Provide the (x, y) coordinate of the cell's center where the given text is located.  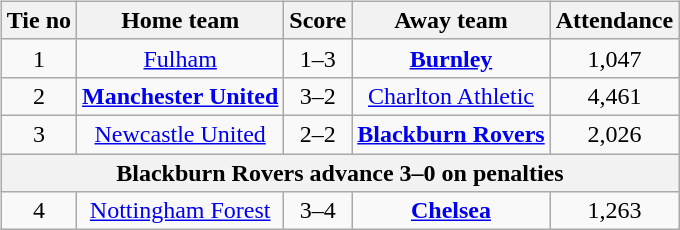
2,026 (614, 134)
3 (38, 134)
1 (38, 58)
Blackburn Rovers advance 3–0 on penalties (340, 173)
Burnley (451, 58)
Blackburn Rovers (451, 134)
Fulham (180, 58)
3–2 (318, 96)
Manchester United (180, 96)
Nottingham Forest (180, 211)
4,461 (614, 96)
Tie no (38, 20)
Attendance (614, 20)
Newcastle United (180, 134)
Charlton Athletic (451, 96)
Home team (180, 20)
Chelsea (451, 211)
4 (38, 211)
2–2 (318, 134)
1,047 (614, 58)
3–4 (318, 211)
Score (318, 20)
2 (38, 96)
1–3 (318, 58)
Away team (451, 20)
1,263 (614, 211)
